Return the (X, Y) coordinate for the center point of the cell that contains the specified text.  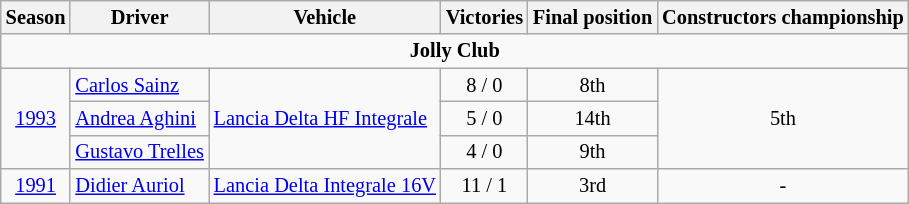
Season (36, 17)
Gustavo Trelles (139, 152)
Andrea Aghini (139, 118)
8 / 0 (484, 85)
5 / 0 (484, 118)
4 / 0 (484, 152)
9th (592, 152)
Vehicle (325, 17)
Jolly Club (455, 51)
Constructors championship (783, 17)
Lancia Delta Integrale 16V (325, 186)
- (783, 186)
5th (783, 118)
1993 (36, 118)
11 / 1 (484, 186)
3rd (592, 186)
Carlos Sainz (139, 85)
Victories (484, 17)
Final position (592, 17)
Didier Auriol (139, 186)
8th (592, 85)
Lancia Delta HF Integrale (325, 118)
1991 (36, 186)
Driver (139, 17)
14th (592, 118)
